Search for the cell housing the specified text and yield its (x, y) center coordinate. 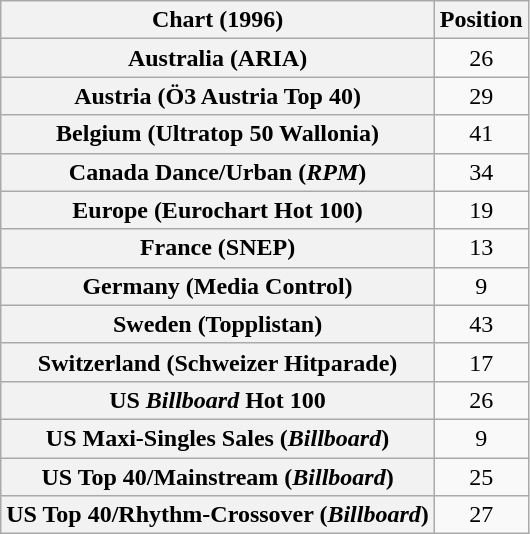
34 (481, 172)
Switzerland (Schweizer Hitparade) (218, 362)
France (SNEP) (218, 248)
Position (481, 20)
Belgium (Ultratop 50 Wallonia) (218, 134)
41 (481, 134)
Canada Dance/Urban (RPM) (218, 172)
Chart (1996) (218, 20)
13 (481, 248)
27 (481, 515)
US Billboard Hot 100 (218, 400)
Sweden (Topplistan) (218, 324)
Germany (Media Control) (218, 286)
US Top 40/Mainstream (Billboard) (218, 477)
19 (481, 210)
43 (481, 324)
25 (481, 477)
29 (481, 96)
17 (481, 362)
Austria (Ö3 Austria Top 40) (218, 96)
Europe (Eurochart Hot 100) (218, 210)
Australia (ARIA) (218, 58)
US Top 40/Rhythm-Crossover (Billboard) (218, 515)
US Maxi-Singles Sales (Billboard) (218, 438)
